Output the (x, y) coordinate of the center of the cell containing the given text.  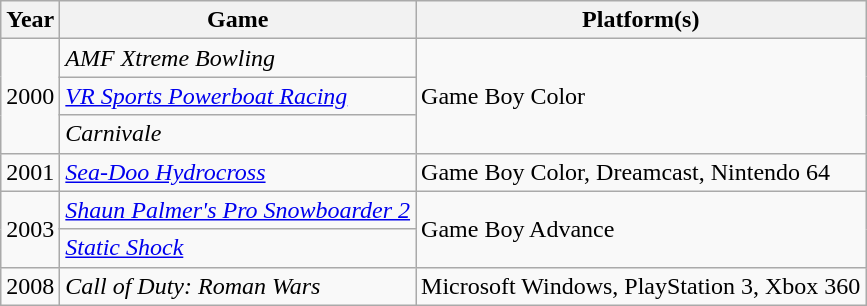
Platform(s) (641, 20)
2003 (30, 229)
Game Boy Color, Dreamcast, Nintendo 64 (641, 172)
Game Boy Advance (641, 229)
Year (30, 20)
Game Boy Color (641, 96)
Call of Duty: Roman Wars (238, 286)
Microsoft Windows, PlayStation 3, Xbox 360 (641, 286)
Static Shock (238, 248)
Sea-Doo Hydrocross (238, 172)
Carnivale (238, 134)
2001 (30, 172)
Shaun Palmer's Pro Snowboarder 2 (238, 210)
Game (238, 20)
VR Sports Powerboat Racing (238, 96)
2008 (30, 286)
2000 (30, 96)
AMF Xtreme Bowling (238, 58)
